Search for the cell housing the specified text and yield its [x, y] center coordinate. 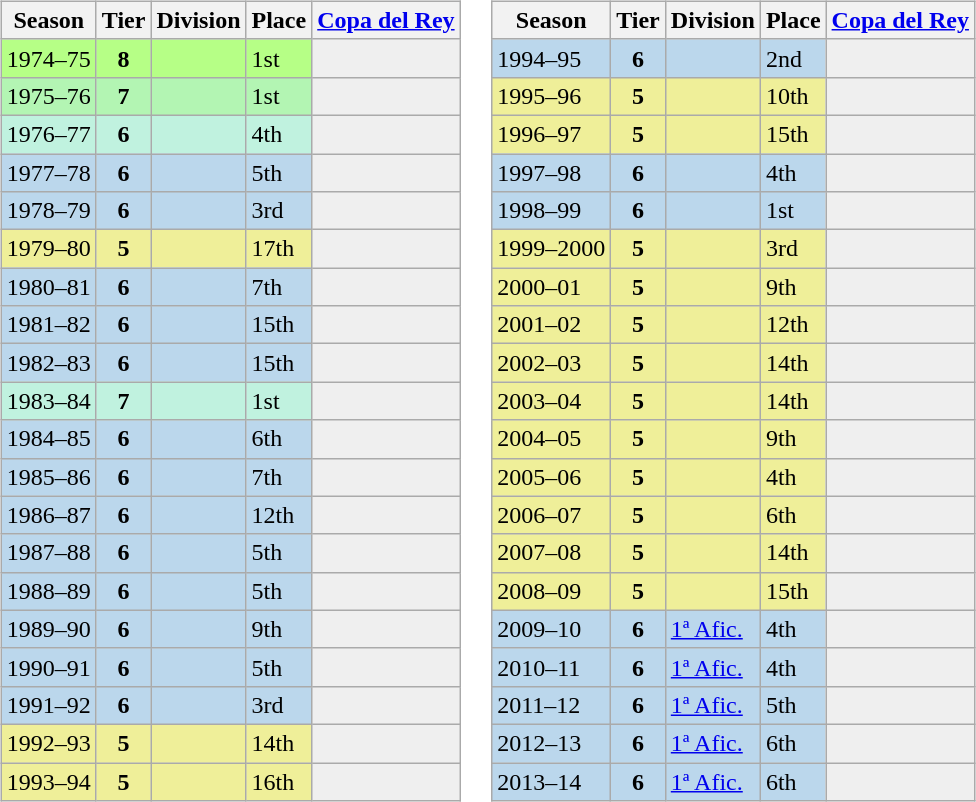
1995–96 [552, 96]
1998–99 [552, 211]
2004–05 [552, 439]
1978–79 [48, 211]
1975–76 [48, 96]
1999–2000 [552, 249]
1993–94 [48, 781]
2nd [793, 58]
1987–88 [48, 553]
1994–95 [552, 58]
1976–77 [48, 134]
10th [793, 96]
1984–85 [48, 439]
2013–14 [552, 781]
1974–75 [48, 58]
2003–04 [552, 401]
1986–87 [48, 515]
1980–81 [48, 287]
1991–92 [48, 705]
1990–91 [48, 667]
1992–93 [48, 743]
2005–06 [552, 477]
2001–02 [552, 325]
2000–01 [552, 287]
1982–83 [48, 363]
2009–10 [552, 629]
16th [279, 781]
1983–84 [48, 401]
8 [124, 58]
1988–89 [48, 591]
2006–07 [552, 515]
2012–13 [552, 743]
2008–09 [552, 591]
1981–82 [48, 325]
1996–97 [552, 134]
1979–80 [48, 249]
1977–78 [48, 173]
2007–08 [552, 553]
2002–03 [552, 363]
1985–86 [48, 477]
2010–11 [552, 667]
17th [279, 249]
1997–98 [552, 173]
1989–90 [48, 629]
2011–12 [552, 705]
